Search for the cell housing the specified text and yield its (X, Y) center coordinate. 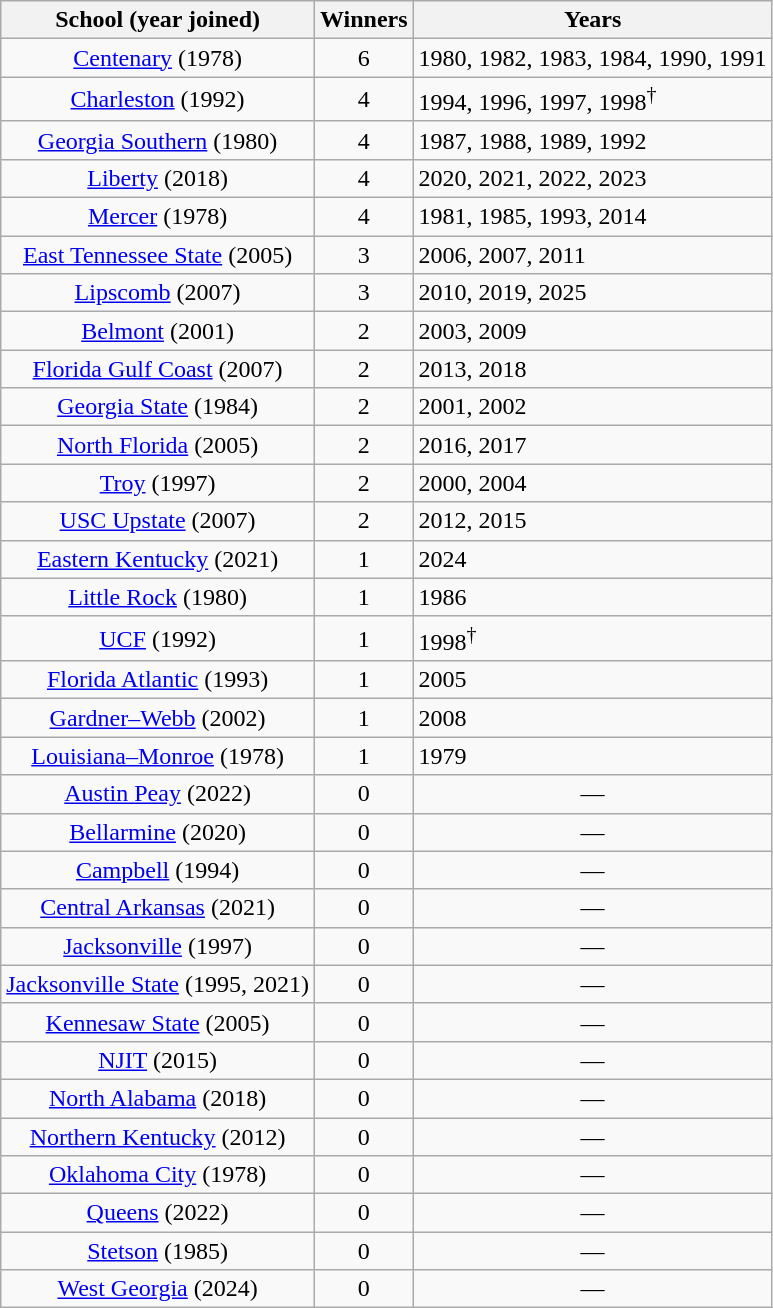
1981, 1985, 1993, 2014 (592, 217)
2005 (592, 680)
East Tennessee State (2005) (158, 255)
1980, 1982, 1983, 1984, 1990, 1991 (592, 58)
Eastern Kentucky (2021) (158, 559)
Little Rock (1980) (158, 597)
Liberty (2018) (158, 178)
Gardner–Webb (2002) (158, 718)
1986 (592, 597)
2016, 2017 (592, 445)
Queens (2022) (158, 1213)
Louisiana–Monroe (1978) (158, 756)
1979 (592, 756)
6 (364, 58)
2013, 2018 (592, 369)
2000, 2004 (592, 483)
North Florida (2005) (158, 445)
Centenary (1978) (158, 58)
2003, 2009 (592, 331)
North Alabama (2018) (158, 1098)
1987, 1988, 1989, 1992 (592, 140)
2001, 2002 (592, 407)
Years (592, 20)
Jacksonville State (1995, 2021) (158, 984)
Campbell (1994) (158, 870)
West Georgia (2024) (158, 1289)
Mercer (1978) (158, 217)
Lipscomb (2007) (158, 293)
Georgia State (1984) (158, 407)
Belmont (2001) (158, 331)
NJIT (2015) (158, 1060)
1994, 1996, 1997, 1998† (592, 100)
Troy (1997) (158, 483)
2008 (592, 718)
Bellarmine (2020) (158, 832)
Kennesaw State (2005) (158, 1022)
Winners (364, 20)
2010, 2019, 2025 (592, 293)
Stetson (1985) (158, 1251)
Florida Gulf Coast (2007) (158, 369)
School (year joined) (158, 20)
2024 (592, 559)
Austin Peay (2022) (158, 794)
UCF (1992) (158, 638)
Florida Atlantic (1993) (158, 680)
2006, 2007, 2011 (592, 255)
Oklahoma City (1978) (158, 1175)
2020, 2021, 2022, 2023 (592, 178)
Central Arkansas (2021) (158, 908)
2012, 2015 (592, 521)
USC Upstate (2007) (158, 521)
1998† (592, 638)
Northern Kentucky (2012) (158, 1137)
Jacksonville (1997) (158, 946)
Charleston (1992) (158, 100)
Georgia Southern (1980) (158, 140)
